Identify which cell holds the provided text, then report its [x, y] central coordinate. 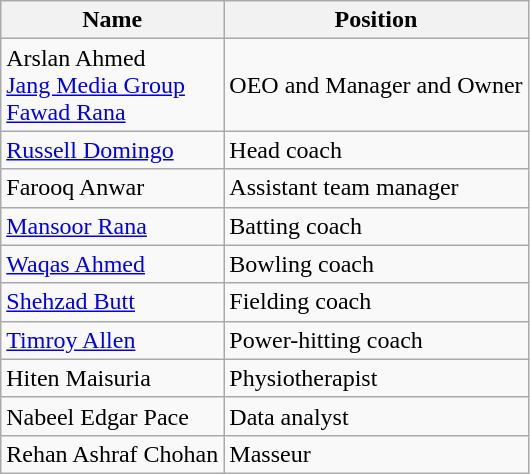
Position [376, 20]
Farooq Anwar [112, 188]
Arslan AhmedJang Media Group Fawad Rana [112, 85]
Head coach [376, 150]
Russell Domingo [112, 150]
Data analyst [376, 416]
Masseur [376, 454]
Waqas Ahmed [112, 264]
Name [112, 20]
Fielding coach [376, 302]
OEO and Manager and Owner [376, 85]
Assistant team manager [376, 188]
Rehan Ashraf Chohan [112, 454]
Timroy Allen [112, 340]
Hiten Maisuria [112, 378]
Batting coach [376, 226]
Bowling coach [376, 264]
Physiotherapist [376, 378]
Mansoor Rana [112, 226]
Power-hitting coach [376, 340]
Shehzad Butt [112, 302]
Nabeel Edgar Pace [112, 416]
